Identify which cell holds the provided text, then report its [x, y] central coordinate. 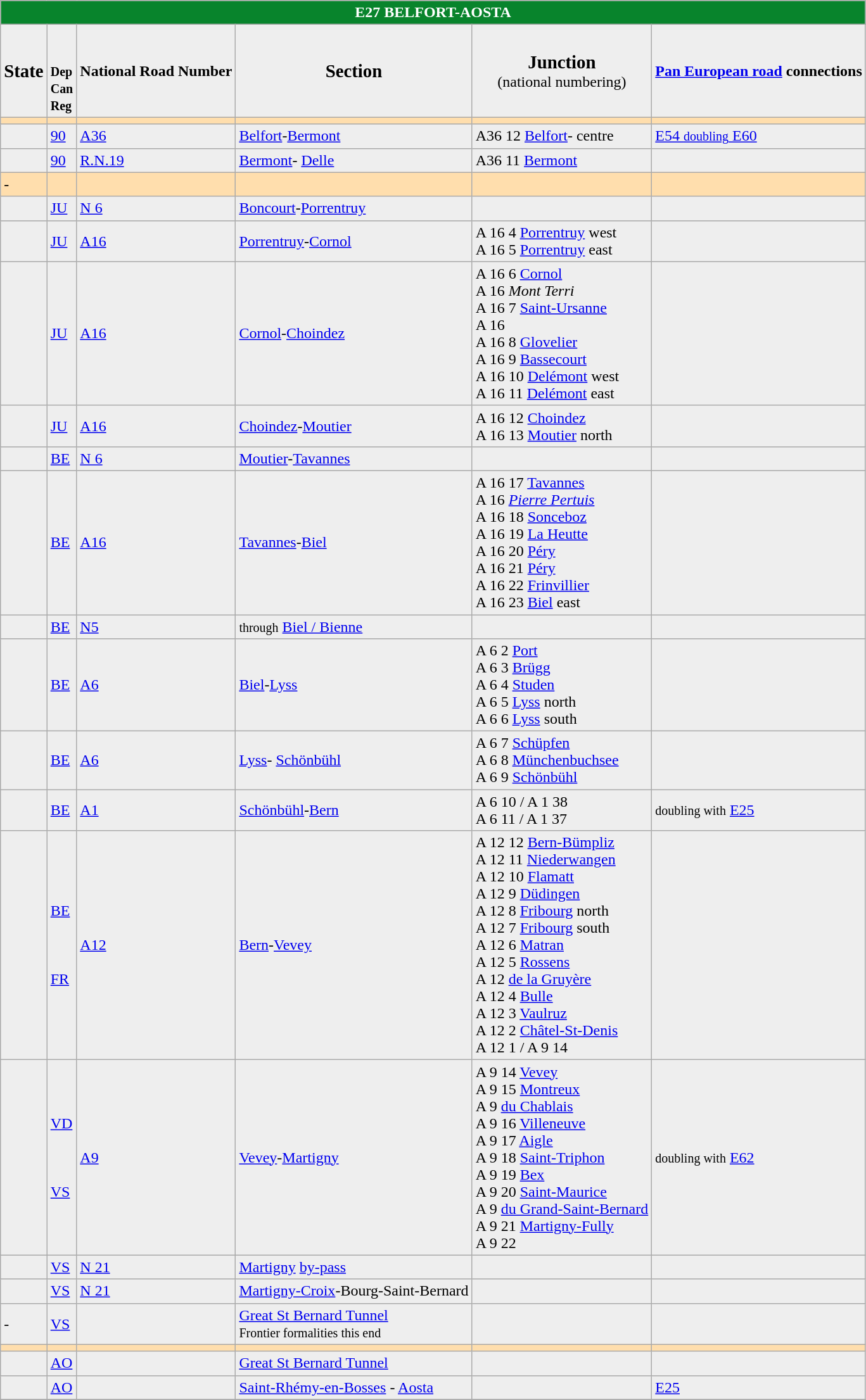
Belfort-Bermont [353, 136]
E27 BELFORT-AOSTA [433, 13]
Schönbühl-Bern [353, 810]
Boncourt-Porrentruy [353, 208]
Martigny-Croix-Bourg-Saint-Bernard [353, 1291]
E54 doubling E60 [759, 136]
Great St Bernard Tunnel Frontier formalities this end [353, 1323]
A 6 10 / A 1 38A 6 11 / A 1 37 [562, 810]
A9 [156, 1157]
National Road Number [156, 71]
A36 12 Belfort- centre [562, 136]
E25 [759, 1387]
A 6 2 PortA 6 3 BrüggA 6 4 StudenA 6 5 Lyss northA 6 6 Lyss south [562, 685]
Moutier-Tavannes [353, 458]
A 16 4 Porrentruy westA 16 5 Porrentruy east [562, 241]
Bern-Vevey [353, 945]
Biel-Lyss [353, 685]
A36 [156, 136]
Cornol-Choindez [353, 333]
A 16 12 ChoindezA 16 13 Moutier north [562, 426]
A 16 17 Tavannes A 16 Pierre PertuisA 16 18 Sonceboz A 16 19 La Heutte A 16 20 Péry A 16 21 Péry A 16 22 Frinvillier A 16 23 Biel east [562, 542]
Choindez-Moutier [353, 426]
Porrentruy-Cornol [353, 241]
A 6 7 SchüpfenA 6 8 Münchenbuchsee A 6 9 Schönbühl [562, 760]
through Biel / Bienne [353, 626]
Tavannes-Biel [353, 542]
A12 [156, 945]
Vevey-Martigny [353, 1157]
doubling with E62 [759, 1157]
BEFR [62, 945]
Great St Bernard Tunnel [353, 1363]
N5 [156, 626]
A36 11 Bermont [562, 160]
A 16 6 Cornol A 16 Mont TerriA 16 7 Saint-Ursanne A 16 A 16 8 GlovelierA 16 9 BassecourtA 16 10 Delémont westA 16 11 Delémont east [562, 333]
doubling with E25 [759, 810]
R.N.19 [156, 160]
Martigny by-pass [353, 1267]
Section [353, 71]
Bermont- Delle [353, 160]
VDVS [62, 1157]
State [24, 71]
Saint-Rhémy-en-Bosses - Aosta [353, 1387]
DepCanReg [62, 71]
Pan European road connections [759, 71]
Junction (national numbering) [562, 71]
Lyss- Schönbühl [353, 760]
A1 [156, 810]
